Find where the given text appears and provide that cell's center as [x, y] coordinate. 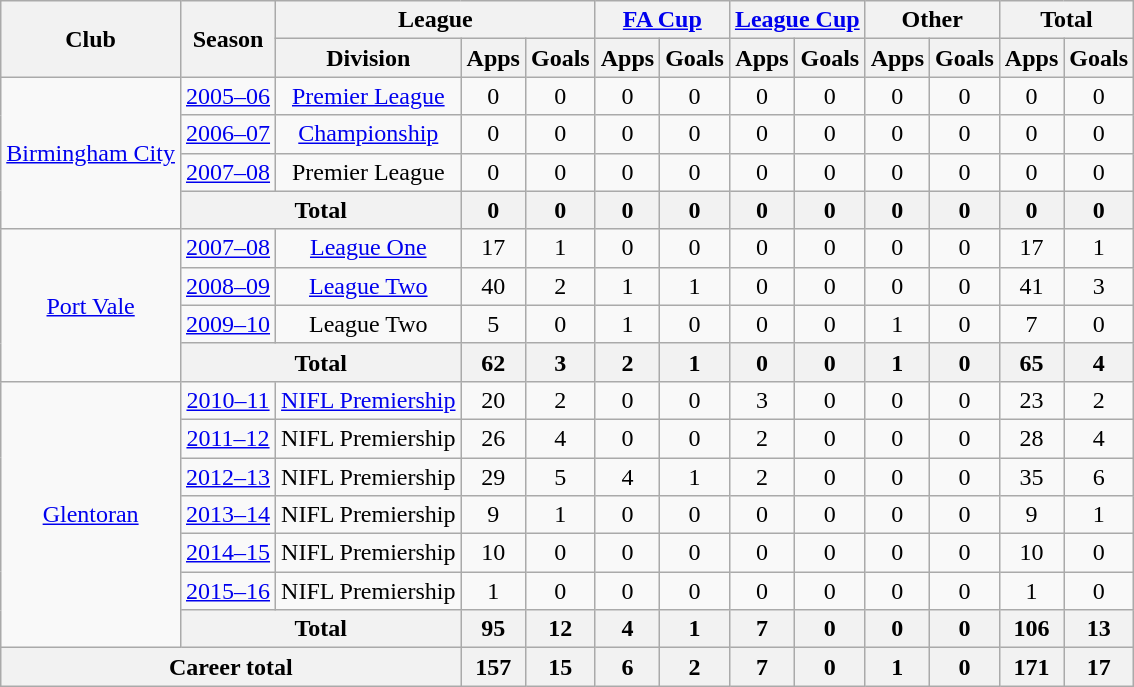
Career total [231, 667]
Club [91, 39]
106 [1031, 629]
20 [493, 400]
26 [493, 438]
41 [1031, 286]
2010–11 [228, 400]
FA Cup [662, 20]
Other [932, 20]
2012–13 [228, 477]
15 [560, 667]
2005–06 [228, 96]
Glentoran [91, 514]
League [436, 20]
95 [493, 629]
13 [1099, 629]
League One [368, 248]
Birmingham City [91, 153]
28 [1031, 438]
40 [493, 286]
2009–10 [228, 324]
Port Vale [91, 305]
Championship [368, 134]
62 [493, 362]
2015–16 [228, 591]
2013–14 [228, 515]
Season [228, 39]
12 [560, 629]
65 [1031, 362]
171 [1031, 667]
2006–07 [228, 134]
Division [368, 58]
157 [493, 667]
2011–12 [228, 438]
35 [1031, 477]
29 [493, 477]
2008–09 [228, 286]
League Cup [797, 20]
2014–15 [228, 553]
23 [1031, 400]
